Locate the cell with the specified text and output its [X, Y] center coordinate. 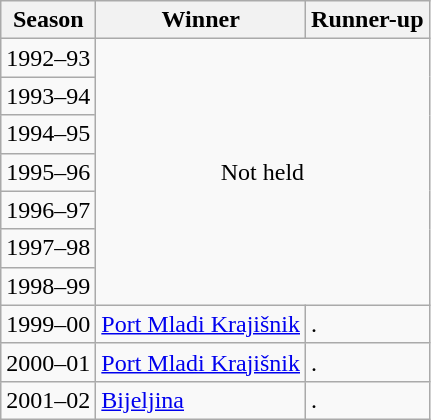
2001–02 [48, 400]
Season [48, 20]
1994–95 [48, 134]
1999–00 [48, 324]
1993–94 [48, 96]
Bijeljina [201, 400]
1997–98 [48, 248]
Not held [262, 172]
Winner [201, 20]
Runner-up [368, 20]
1998–99 [48, 286]
1995–96 [48, 172]
1992–93 [48, 58]
2000–01 [48, 362]
1996–97 [48, 210]
